Output the (X, Y) coordinate of the center of the cell containing the given text.  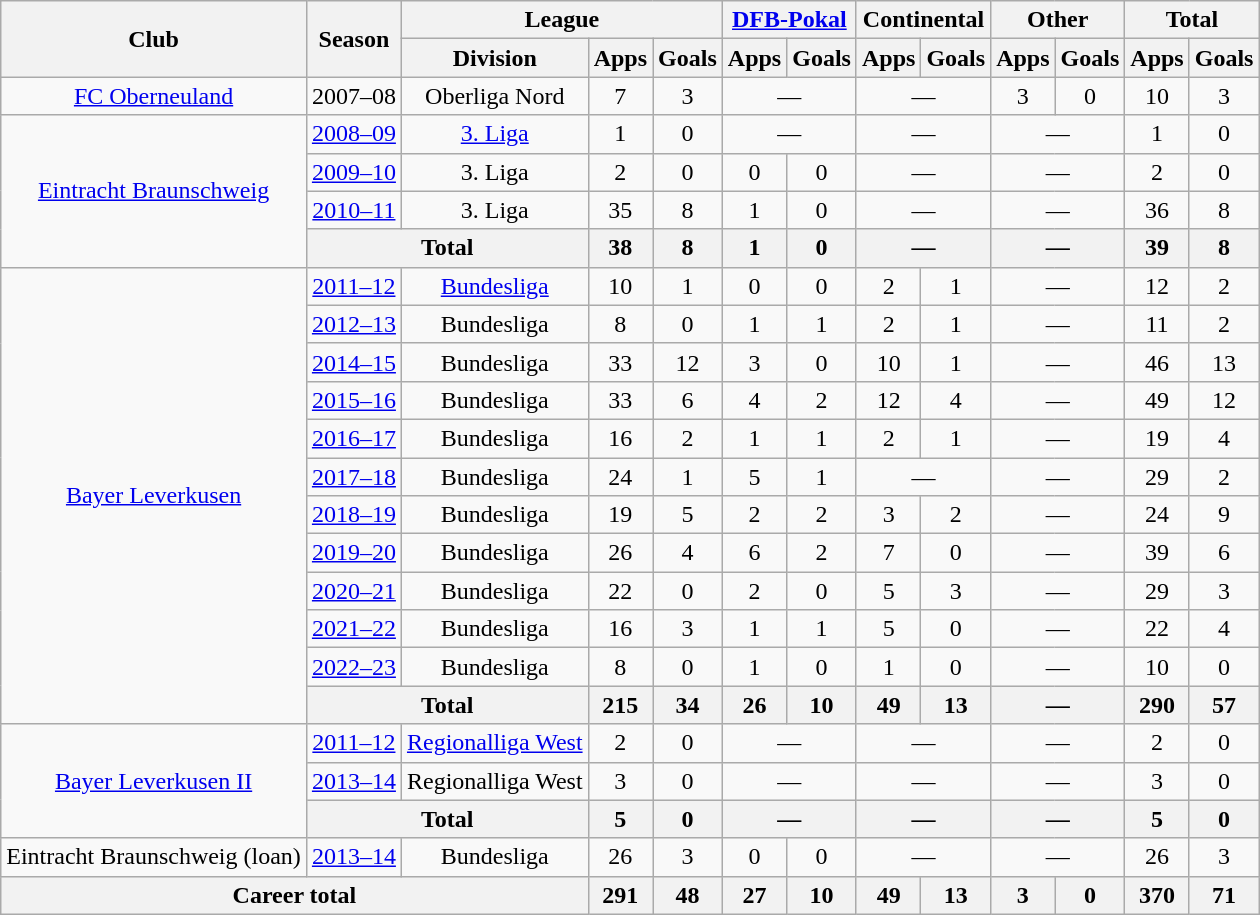
2019–20 (354, 553)
DFB-Pokal (789, 20)
2014–15 (354, 362)
2015–16 (354, 400)
11 (1157, 324)
Oberliga Nord (494, 96)
Bayer Leverkusen II (154, 781)
2020–21 (354, 591)
2012–13 (354, 324)
Eintracht Braunschweig (154, 191)
Club (154, 39)
290 (1157, 705)
2018–19 (354, 515)
Division (494, 58)
Bayer Leverkusen (154, 496)
Season (354, 39)
36 (1157, 210)
Other (1058, 20)
2008–09 (354, 134)
Eintracht Braunschweig (loan) (154, 857)
48 (688, 895)
League (562, 20)
46 (1157, 362)
34 (688, 705)
370 (1157, 895)
38 (620, 248)
9 (1224, 515)
2016–17 (354, 438)
71 (1224, 895)
2022–23 (354, 667)
2010–11 (354, 210)
2017–18 (354, 477)
57 (1224, 705)
291 (620, 895)
Career total (294, 895)
215 (620, 705)
2007–08 (354, 96)
Continental (923, 20)
27 (754, 895)
35 (620, 210)
FC Oberneuland (154, 96)
2009–10 (354, 172)
2021–22 (354, 629)
